Search for the cell housing the specified text and yield its (x, y) center coordinate. 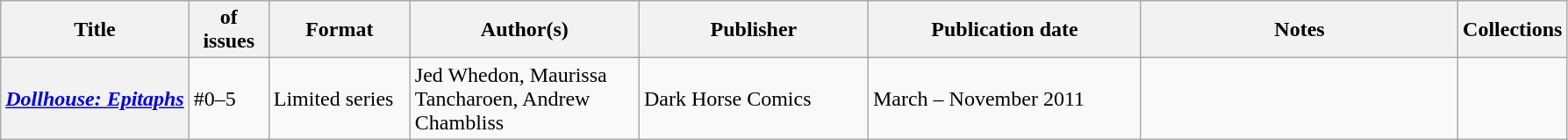
Format (339, 30)
Collections (1513, 30)
Limited series (339, 99)
Dollhouse: Epitaphs (95, 99)
Dark Horse Comics (753, 99)
Publication date (1004, 30)
Publisher (753, 30)
Notes (1299, 30)
Author(s) (525, 30)
Title (95, 30)
#0–5 (228, 99)
March – November 2011 (1004, 99)
Jed Whedon, Maurissa Tancharoen, Andrew Chambliss (525, 99)
of issues (228, 30)
